Provide the (x, y) coordinate of the cell's center where the given text is located.  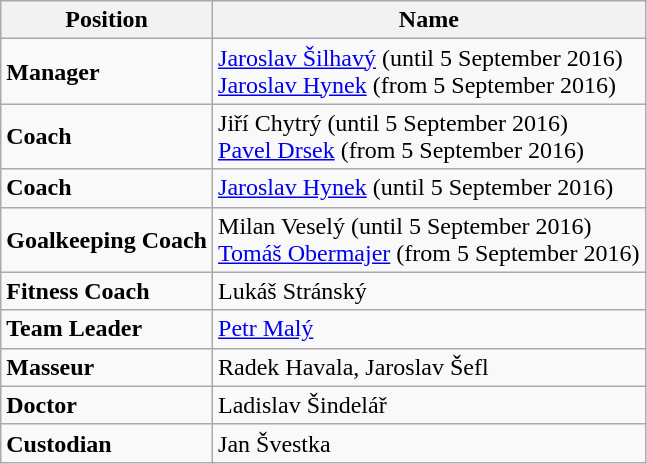
Milan Veselý (until 5 September 2016)Tomáš Obermajer (from 5 September 2016) (430, 240)
Masseur (107, 367)
Team Leader (107, 329)
Fitness Coach (107, 291)
Radek Havala, Jaroslav Šefl (430, 367)
Lukáš Stránský (430, 291)
Ladislav Šindelář (430, 405)
Petr Malý (430, 329)
Jiří Chytrý (until 5 September 2016)Pavel Drsek (from 5 September 2016) (430, 136)
Doctor (107, 405)
Custodian (107, 443)
Name (430, 20)
Position (107, 20)
Goalkeeping Coach (107, 240)
Manager (107, 72)
Jaroslav Šilhavý (until 5 September 2016)Jaroslav Hynek (from 5 September 2016) (430, 72)
Jaroslav Hynek (until 5 September 2016) (430, 188)
Jan Švestka (430, 443)
